Provide the (X, Y) coordinate of the cell's center where the given text is located.  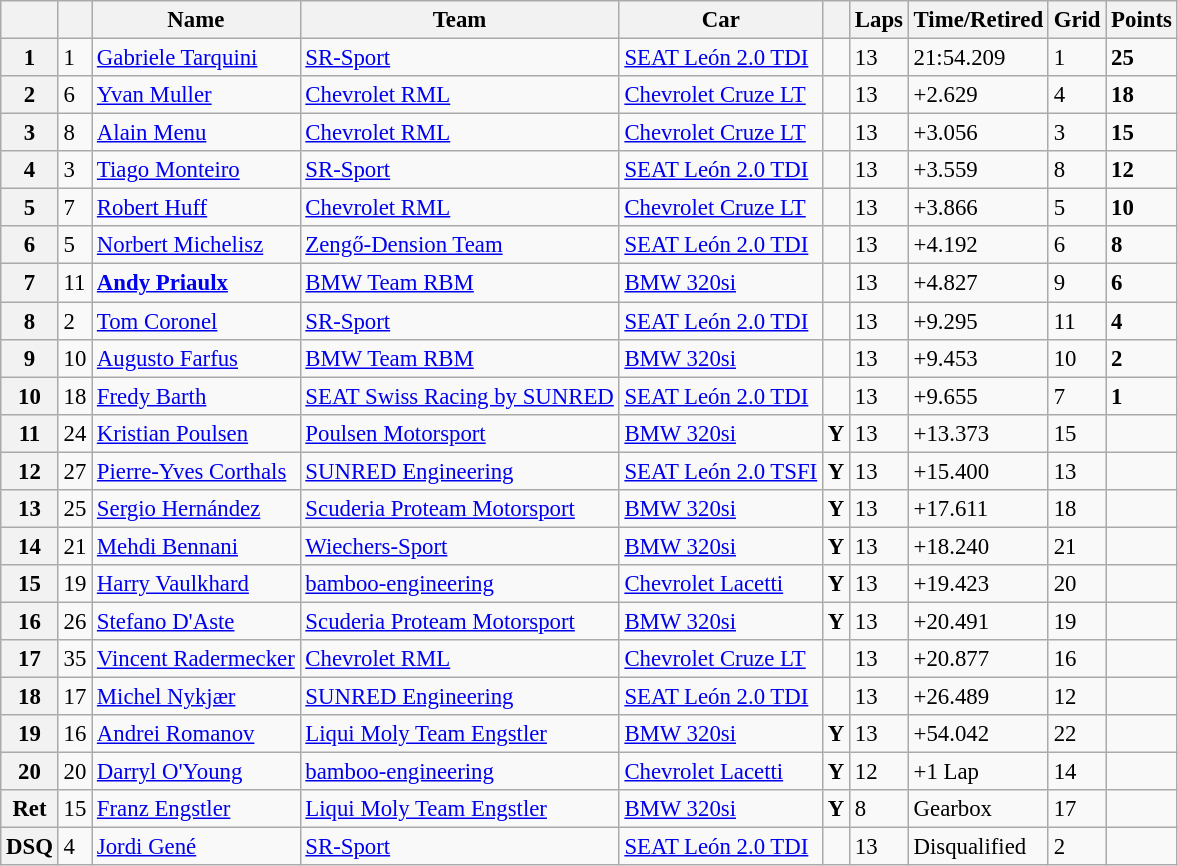
Zengő-Dension Team (460, 245)
Stefano D'Aste (196, 621)
+3.866 (978, 208)
Laps (880, 20)
+9.453 (978, 358)
Team (460, 20)
+19.423 (978, 584)
24 (74, 433)
Augusto Farfus (196, 358)
+1 Lap (978, 772)
+26.489 (978, 697)
+3.559 (978, 170)
Time/Retired (978, 20)
DSQ (30, 847)
+54.042 (978, 734)
Harry Vaulkhard (196, 584)
Gabriele Tarquini (196, 58)
+20.877 (978, 659)
+4.827 (978, 283)
Gearbox (978, 809)
+13.373 (978, 433)
Vincent Radermecker (196, 659)
Wiechers-Sport (460, 546)
+9.295 (978, 321)
+15.400 (978, 471)
SEAT Swiss Racing by SUNRED (460, 396)
21:54.209 (978, 58)
Fredy Barth (196, 396)
Name (196, 20)
Points (1142, 20)
Poulsen Motorsport (460, 433)
+20.491 (978, 621)
+4.192 (978, 245)
Tiago Monteiro (196, 170)
SEAT León 2.0 TSFI (720, 471)
Sergio Hernández (196, 509)
Mehdi Bennani (196, 546)
Darryl O'Young (196, 772)
Norbert Michelisz (196, 245)
Tom Coronel (196, 321)
Ret (30, 809)
+3.056 (978, 133)
22 (1076, 734)
+18.240 (978, 546)
Jordi Gené (196, 847)
Franz Engstler (196, 809)
+9.655 (978, 396)
Alain Menu (196, 133)
Disqualified (978, 847)
Kristian Poulsen (196, 433)
Pierre-Yves Corthals (196, 471)
26 (74, 621)
Yvan Muller (196, 95)
Car (720, 20)
+17.611 (978, 509)
Andy Priaulx (196, 283)
35 (74, 659)
Andrei Romanov (196, 734)
+2.629 (978, 95)
Michel Nykjær (196, 697)
Robert Huff (196, 208)
27 (74, 471)
Grid (1076, 20)
